Find where the given text appears and provide that cell's center as (x, y) coordinate. 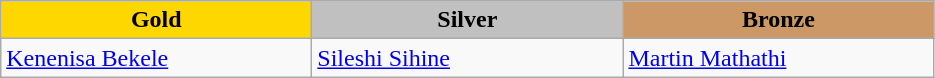
Gold (156, 20)
Silver (468, 20)
Martin Mathathi (778, 58)
Sileshi Sihine (468, 58)
Kenenisa Bekele (156, 58)
Bronze (778, 20)
